Find where the given text appears and provide that cell's center as (X, Y) coordinate. 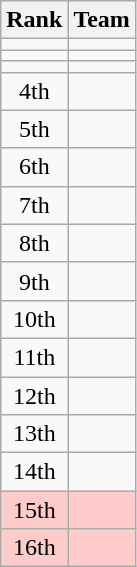
10th (34, 319)
9th (34, 281)
6th (34, 167)
4th (34, 91)
16th (34, 548)
Team (102, 20)
Rank (34, 20)
13th (34, 434)
11th (34, 357)
15th (34, 510)
5th (34, 129)
12th (34, 395)
7th (34, 205)
8th (34, 243)
14th (34, 472)
